For the text-containing cell, return its midpoint in [x, y] coordinate format. 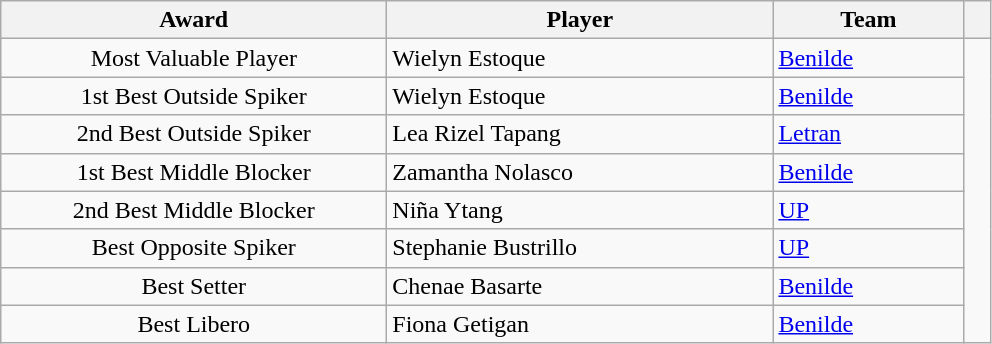
Zamantha Nolasco [580, 172]
Most Valuable Player [194, 58]
1st Best Outside Spiker [194, 96]
Fiona Getigan [580, 324]
2nd Best Outside Spiker [194, 134]
Chenae Basarte [580, 286]
1st Best Middle Blocker [194, 172]
Team [868, 20]
Niña Ytang [580, 210]
Stephanie Bustrillo [580, 248]
Lea Rizel Tapang [580, 134]
Player [580, 20]
Best Libero [194, 324]
Award [194, 20]
Best Setter [194, 286]
Best Opposite Spiker [194, 248]
2nd Best Middle Blocker [194, 210]
Letran [868, 134]
